Return (x, y) of the center of cell containing provided text 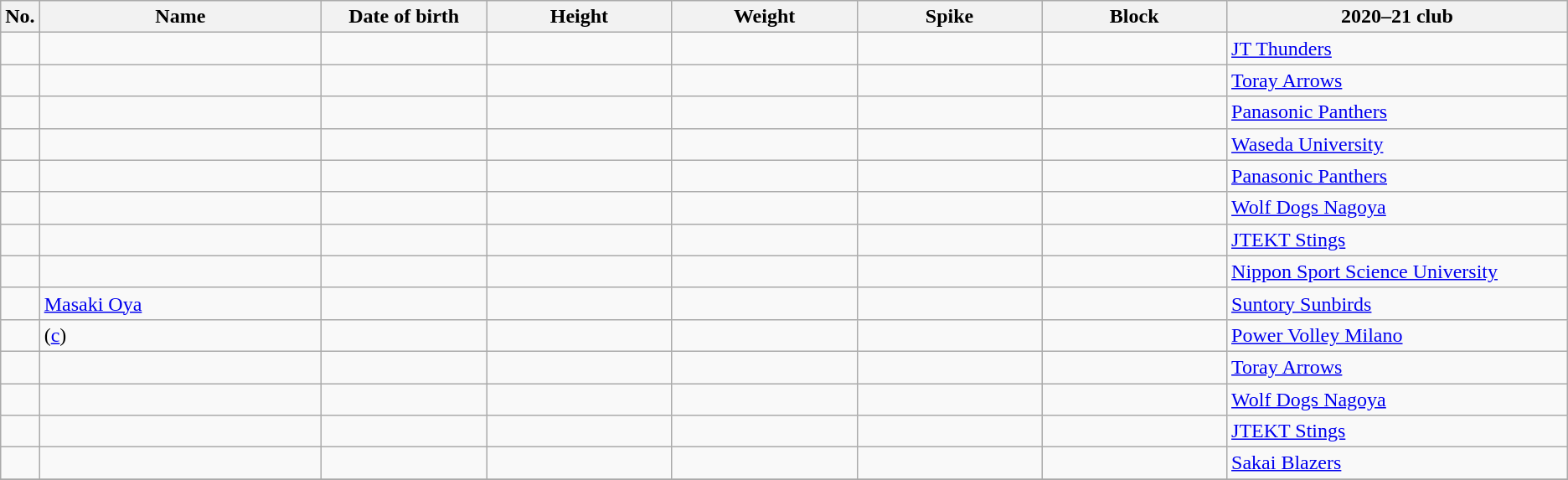
Power Volley Milano (1397, 335)
Spike (950, 17)
2020–21 club (1397, 17)
Suntory Sunbirds (1397, 303)
Date of birth (404, 17)
Waseda University (1397, 144)
JT Thunders (1397, 49)
No. (20, 17)
(c) (180, 335)
Weight (764, 17)
Name (180, 17)
Sakai Blazers (1397, 463)
Nippon Sport Science University (1397, 271)
Height (580, 17)
Block (1134, 17)
Masaki Oya (180, 303)
